Extract the [x, y] coordinate from the center of the cell holding the provided text.  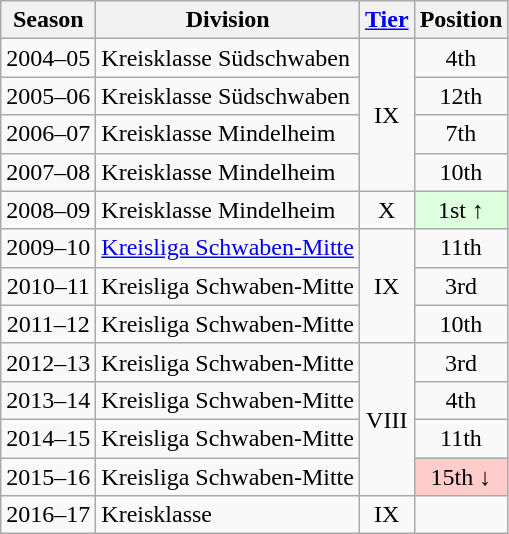
2012–13 [48, 362]
2016–17 [48, 515]
1st ↑ [461, 210]
Season [48, 20]
X [386, 210]
2007–08 [48, 172]
2005–06 [48, 96]
2009–10 [48, 248]
2011–12 [48, 324]
12th [461, 96]
15th ↓ [461, 477]
2015–16 [48, 477]
Tier [386, 20]
2008–09 [48, 210]
2013–14 [48, 400]
Division [228, 20]
Position [461, 20]
VIII [386, 419]
2004–05 [48, 58]
2014–15 [48, 438]
7th [461, 134]
2006–07 [48, 134]
2010–11 [48, 286]
Kreisklasse [228, 515]
